Scan for the cell matching the given text and deliver its [x, y] coordinate at center. 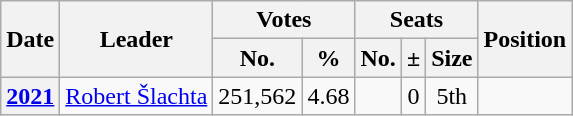
4.68 [328, 96]
Robert Šlachta [136, 96]
0 [413, 96]
2021 [30, 96]
Votes [284, 20]
5th [452, 96]
± [413, 58]
Date [30, 39]
Size [452, 58]
Seats [416, 20]
% [328, 58]
251,562 [258, 96]
Position [525, 39]
Leader [136, 39]
